Provide the [x, y] coordinate of the cell's center where the given text is located.  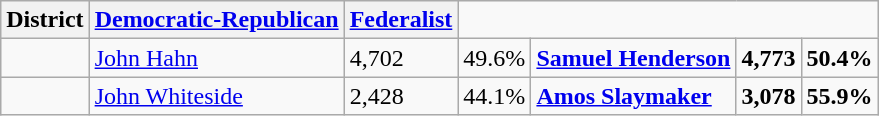
4,702 [401, 58]
Amos Slaymaker [634, 96]
Samuel Henderson [634, 58]
John Whiteside [216, 96]
50.4% [840, 58]
4,773 [768, 58]
3,078 [768, 96]
49.6% [494, 58]
District [45, 20]
Federalist [401, 20]
55.9% [840, 96]
Democratic-Republican [216, 20]
2,428 [401, 96]
44.1% [494, 96]
John Hahn [216, 58]
